Extract the [x, y] coordinate from the center of the cell holding the provided text.  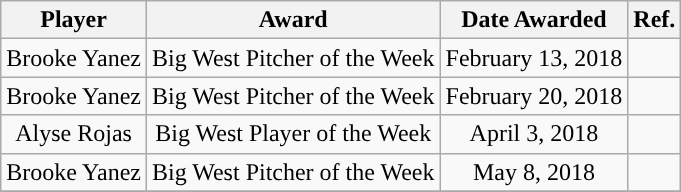
Alyse Rojas [74, 134]
February 13, 2018 [534, 58]
February 20, 2018 [534, 96]
Big West Player of the Week [293, 134]
Player [74, 20]
Award [293, 20]
Ref. [654, 20]
May 8, 2018 [534, 172]
Date Awarded [534, 20]
April 3, 2018 [534, 134]
